Extract the (X, Y) coordinate from the center of the cell holding the provided text.  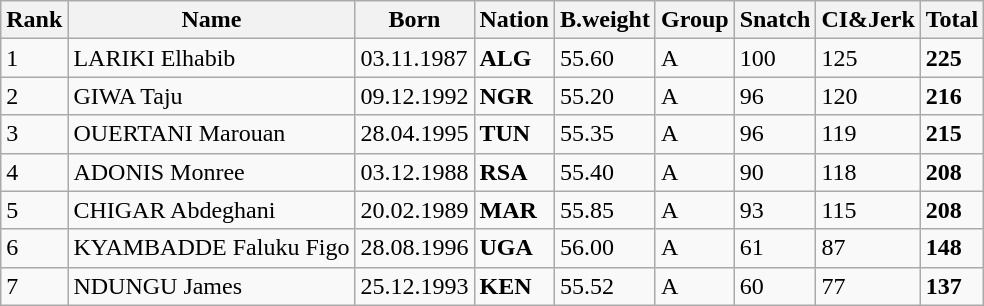
UGA (514, 248)
KYAMBADDE Faluku Figo (212, 248)
Nation (514, 20)
CI&Jerk (868, 20)
28.04.1995 (414, 134)
125 (868, 58)
ALG (514, 58)
20.02.1989 (414, 210)
55.40 (604, 172)
Name (212, 20)
Total (952, 20)
KEN (514, 286)
ADONIS Monree (212, 172)
7 (34, 286)
137 (952, 286)
87 (868, 248)
03.11.1987 (414, 58)
RSA (514, 172)
03.12.1988 (414, 172)
60 (775, 286)
55.60 (604, 58)
225 (952, 58)
Rank (34, 20)
28.08.1996 (414, 248)
MAR (514, 210)
4 (34, 172)
Born (414, 20)
93 (775, 210)
216 (952, 96)
B.weight (604, 20)
5 (34, 210)
55.85 (604, 210)
1 (34, 58)
115 (868, 210)
25.12.1993 (414, 286)
118 (868, 172)
CHIGAR Abdeghani (212, 210)
120 (868, 96)
3 (34, 134)
100 (775, 58)
90 (775, 172)
56.00 (604, 248)
LARIKI Elhabib (212, 58)
TUN (514, 134)
Group (694, 20)
215 (952, 134)
OUERTANI Marouan (212, 134)
148 (952, 248)
119 (868, 134)
61 (775, 248)
2 (34, 96)
6 (34, 248)
NDUNGU James (212, 286)
55.35 (604, 134)
GIWA Taju (212, 96)
NGR (514, 96)
77 (868, 286)
09.12.1992 (414, 96)
Snatch (775, 20)
55.20 (604, 96)
55.52 (604, 286)
